Identify which cell holds the provided text, then report its (x, y) central coordinate. 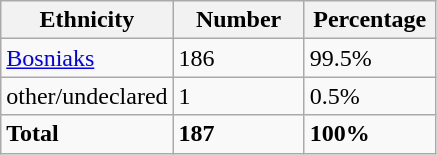
Percentage (370, 20)
186 (238, 58)
Total (87, 134)
99.5% (370, 58)
other/undeclared (87, 96)
Ethnicity (87, 20)
187 (238, 134)
100% (370, 134)
1 (238, 96)
0.5% (370, 96)
Number (238, 20)
Bosniaks (87, 58)
